Search for the cell housing the specified text and yield its (X, Y) center coordinate. 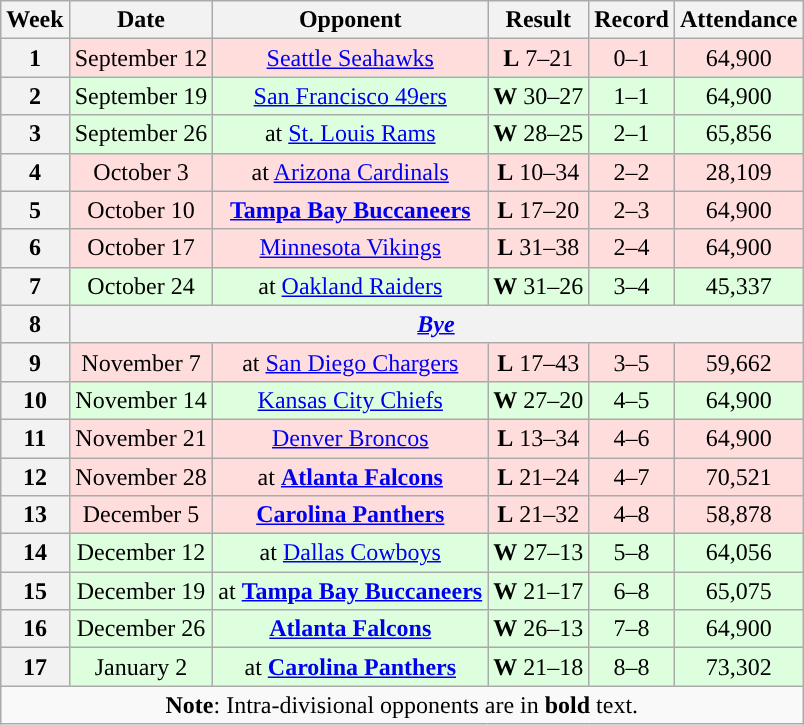
Attendance (738, 20)
at Dallas Cowboys (350, 553)
2–2 (632, 172)
W 27–20 (538, 400)
Tampa Bay Buccaneers (350, 210)
L 17–20 (538, 210)
Carolina Panthers (350, 515)
11 (35, 438)
2–3 (632, 210)
17 (35, 667)
Atlanta Falcons (350, 629)
San Francisco 49ers (350, 96)
September 26 (141, 134)
October 10 (141, 210)
4 (35, 172)
November 7 (141, 362)
October 24 (141, 286)
L 31–38 (538, 248)
64,056 (738, 553)
Note: Intra-divisional opponents are in bold text. (402, 705)
October 17 (141, 248)
at Carolina Panthers (350, 667)
58,878 (738, 515)
November 14 (141, 400)
L 17–43 (538, 362)
73,302 (738, 667)
6 (35, 248)
Kansas City Chiefs (350, 400)
Week (35, 20)
Result (538, 20)
W 31–26 (538, 286)
W 21–17 (538, 591)
45,337 (738, 286)
L 10–34 (538, 172)
3–5 (632, 362)
Bye (436, 324)
December 12 (141, 553)
65,856 (738, 134)
W 26–13 (538, 629)
W 21–18 (538, 667)
W 28–25 (538, 134)
4–6 (632, 438)
3 (35, 134)
5 (35, 210)
2 (35, 96)
at Atlanta Falcons (350, 477)
70,521 (738, 477)
Minnesota Vikings (350, 248)
59,662 (738, 362)
September 12 (141, 58)
Denver Broncos (350, 438)
10 (35, 400)
16 (35, 629)
January 2 (141, 667)
9 (35, 362)
at Arizona Cardinals (350, 172)
Opponent (350, 20)
7–8 (632, 629)
2–4 (632, 248)
December 5 (141, 515)
Record (632, 20)
7 (35, 286)
5–8 (632, 553)
4–8 (632, 515)
28,109 (738, 172)
October 3 (141, 172)
4–5 (632, 400)
6–8 (632, 591)
at Oakland Raiders (350, 286)
at St. Louis Rams (350, 134)
L 13–34 (538, 438)
Seattle Seahawks (350, 58)
0–1 (632, 58)
13 (35, 515)
8–8 (632, 667)
L 21–32 (538, 515)
November 21 (141, 438)
12 (35, 477)
at Tampa Bay Buccaneers (350, 591)
65,075 (738, 591)
November 28 (141, 477)
L 7–21 (538, 58)
4–7 (632, 477)
December 19 (141, 591)
Date (141, 20)
December 26 (141, 629)
September 19 (141, 96)
1 (35, 58)
14 (35, 553)
15 (35, 591)
3–4 (632, 286)
1–1 (632, 96)
W 30–27 (538, 96)
L 21–24 (538, 477)
2–1 (632, 134)
at San Diego Chargers (350, 362)
W 27–13 (538, 553)
8 (35, 324)
